Scan for the cell matching the given text and deliver its (X, Y) coordinate at center. 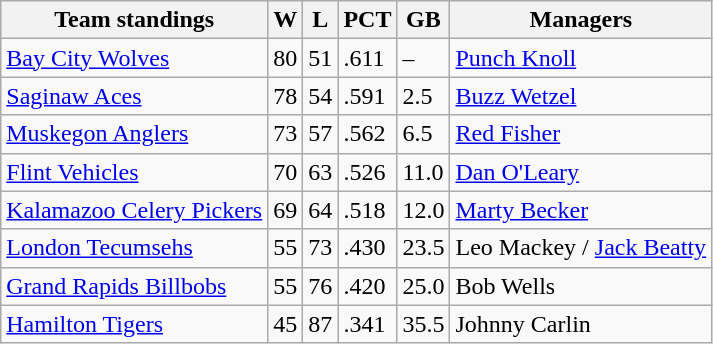
80 (286, 58)
.591 (368, 96)
.611 (368, 58)
54 (320, 96)
63 (320, 172)
– (424, 58)
23.5 (424, 248)
Punch Knoll (581, 58)
L (320, 20)
Buzz Wetzel (581, 96)
.430 (368, 248)
6.5 (424, 134)
12.0 (424, 210)
.562 (368, 134)
25.0 (424, 286)
W (286, 20)
Hamilton Tigers (134, 324)
Dan O'Leary (581, 172)
Grand Rapids Billbobs (134, 286)
Saginaw Aces (134, 96)
45 (286, 324)
Johnny Carlin (581, 324)
Flint Vehicles (134, 172)
Kalamazoo Celery Pickers (134, 210)
35.5 (424, 324)
69 (286, 210)
11.0 (424, 172)
87 (320, 324)
78 (286, 96)
76 (320, 286)
2.5 (424, 96)
Team standings (134, 20)
Bay City Wolves (134, 58)
.341 (368, 324)
GB (424, 20)
57 (320, 134)
Muskegon Anglers (134, 134)
Red Fisher (581, 134)
Bob Wells (581, 286)
Marty Becker (581, 210)
64 (320, 210)
London Tecumsehs (134, 248)
.526 (368, 172)
70 (286, 172)
Managers (581, 20)
PCT (368, 20)
51 (320, 58)
Leo Mackey / Jack Beatty (581, 248)
.518 (368, 210)
.420 (368, 286)
